Detect which cell encompasses the target text, then output its (X, Y) center coordinate. 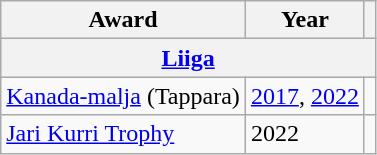
2022 (304, 134)
Liiga (188, 58)
Kanada-malja (Tappara) (124, 96)
Award (124, 20)
Year (304, 20)
Jari Kurri Trophy (124, 134)
2017, 2022 (304, 96)
